Capture the cell that displays the provided text and extract its (x, y) central coordinate. 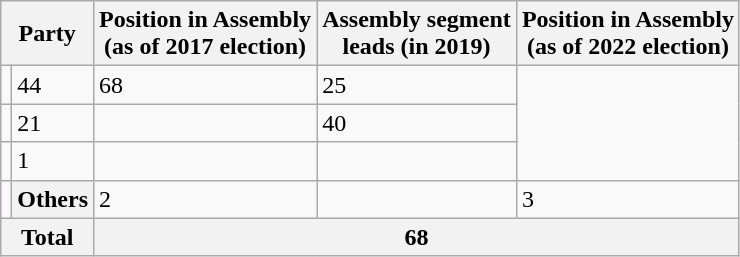
25 (417, 85)
44 (53, 85)
Party (48, 34)
Others (53, 199)
21 (53, 123)
Assembly segment leads (in 2019) (417, 34)
2 (206, 199)
Position in Assembly (as of 2022 election) (628, 34)
Position in Assembly (as of 2017 election) (206, 34)
Total (48, 237)
3 (628, 199)
40 (417, 123)
1 (53, 161)
